For the text-containing cell, return its midpoint in (X, Y) coordinate format. 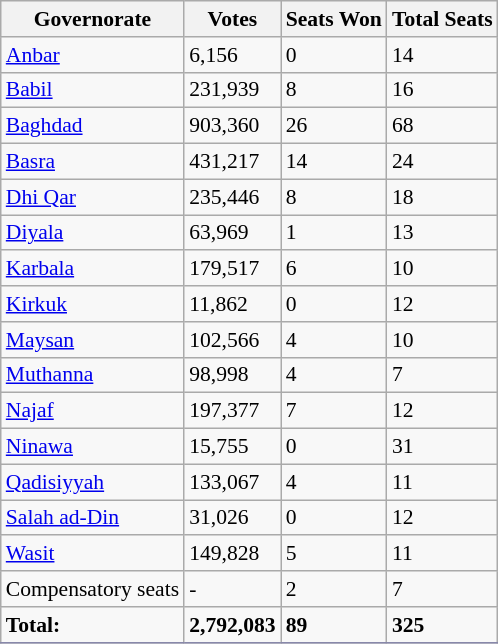
133,067 (232, 482)
325 (442, 625)
197,377 (232, 411)
2 (334, 589)
11,862 (232, 304)
6 (334, 269)
179,517 (232, 269)
1 (334, 233)
2,792,083 (232, 625)
Baghdad (92, 126)
Maysan (92, 340)
Dhi Qar (92, 197)
98,998 (232, 375)
31 (442, 447)
18 (442, 197)
149,828 (232, 554)
Qadisiyyah (92, 482)
24 (442, 162)
Ninawa (92, 447)
- (232, 589)
16 (442, 90)
26 (334, 126)
Seats Won (334, 19)
102,566 (232, 340)
Karbala (92, 269)
Compensatory seats (92, 589)
68 (442, 126)
13 (442, 233)
Babil (92, 90)
Votes (232, 19)
Basra (92, 162)
Wasit (92, 554)
Salah ad-Din (92, 518)
Total: (92, 625)
6,156 (232, 55)
Kirkuk (92, 304)
15,755 (232, 447)
Diyala (92, 233)
89 (334, 625)
Total Seats (442, 19)
Muthanna (92, 375)
235,446 (232, 197)
Najaf (92, 411)
Governorate (92, 19)
Anbar (92, 55)
5 (334, 554)
63,969 (232, 233)
903,360 (232, 126)
431,217 (232, 162)
31,026 (232, 518)
231,939 (232, 90)
